Return (x, y) of the center of cell containing provided text 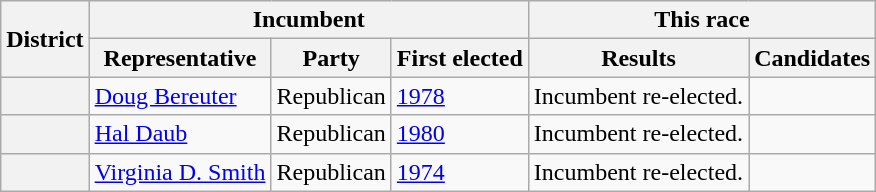
Representative (180, 58)
First elected (460, 58)
1980 (460, 134)
Results (638, 58)
Party (331, 58)
Hal Daub (180, 134)
Candidates (812, 58)
Incumbent (308, 20)
1974 (460, 172)
This race (702, 20)
Virginia D. Smith (180, 172)
1978 (460, 96)
Doug Bereuter (180, 96)
District (45, 39)
